Find where the given text appears and provide that cell's center as [X, Y] coordinate. 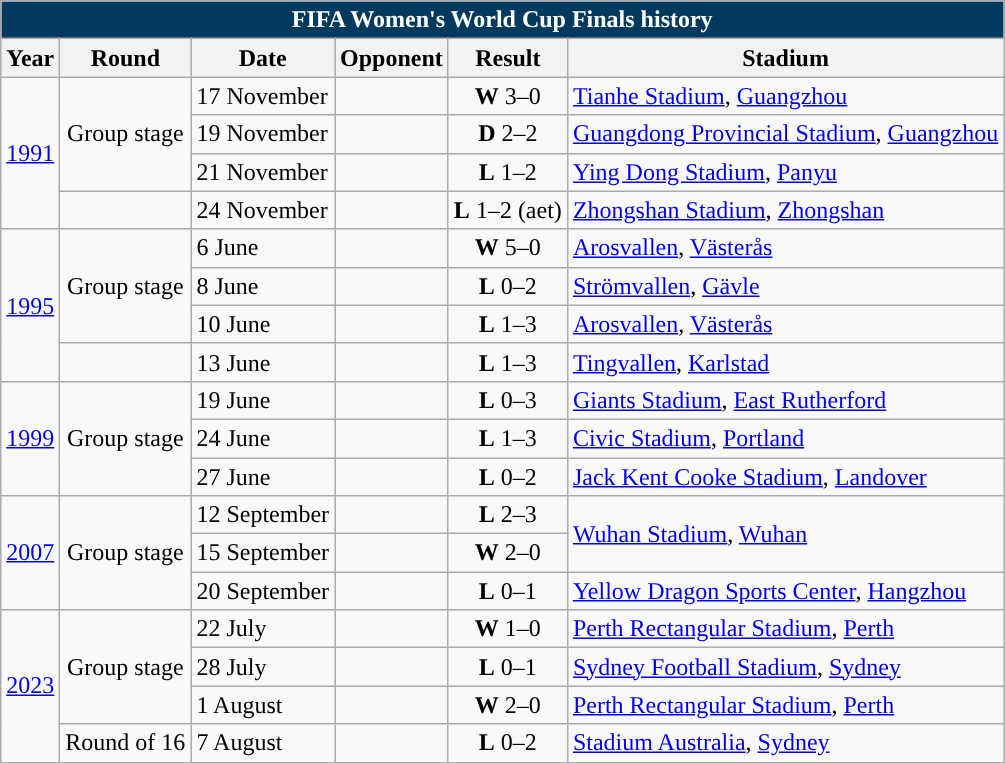
27 June [263, 477]
Yellow Dragon Sports Center, Hangzhou [785, 591]
1999 [30, 438]
W 1–0 [508, 629]
13 June [263, 362]
W 3–0 [508, 96]
21 November [263, 172]
Tianhe Stadium, Guangzhou [785, 96]
10 June [263, 324]
Round of 16 [126, 743]
6 June [263, 248]
Guangdong Provincial Stadium, Guangzhou [785, 134]
7 August [263, 743]
1991 [30, 153]
Round [126, 58]
FIFA Women's World Cup Finals history [502, 20]
15 September [263, 553]
Sydney Football Stadium, Sydney [785, 667]
Result [508, 58]
Tingvallen, Karlstad [785, 362]
1 August [263, 705]
Stadium Australia, Sydney [785, 743]
Zhongshan Stadium, Zhongshan [785, 210]
Opponent [392, 58]
2023 [30, 686]
L 1–2 [508, 172]
L 2–3 [508, 515]
Wuhan Stadium, Wuhan [785, 534]
20 September [263, 591]
Strömvallen, Gävle [785, 286]
17 November [263, 96]
22 July [263, 629]
W 5–0 [508, 248]
Year [30, 58]
28 July [263, 667]
19 June [263, 400]
8 June [263, 286]
Civic Stadium, Portland [785, 438]
L 1–2 (aet) [508, 210]
12 September [263, 515]
Date [263, 58]
D 2–2 [508, 134]
24 November [263, 210]
Stadium [785, 58]
Ying Dong Stadium, Panyu [785, 172]
1995 [30, 305]
L 0–3 [508, 400]
Giants Stadium, East Rutherford [785, 400]
19 November [263, 134]
Jack Kent Cooke Stadium, Landover [785, 477]
2007 [30, 553]
24 June [263, 438]
